Search for the cell housing the specified text and yield its (x, y) center coordinate. 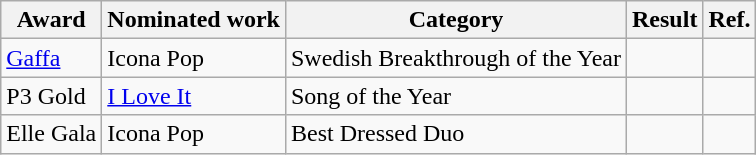
Result (665, 20)
Gaffa (52, 58)
Best Dressed Duo (456, 134)
Ref. (730, 20)
Song of the Year (456, 96)
Nominated work (194, 20)
P3 Gold (52, 96)
Elle Gala (52, 134)
Category (456, 20)
I Love It (194, 96)
Award (52, 20)
Swedish Breakthrough of the Year (456, 58)
